For the text-containing cell, return its midpoint in (x, y) coordinate format. 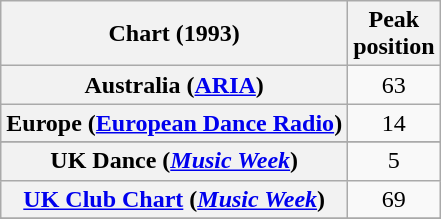
69 (394, 199)
Europe (European Dance Radio) (174, 123)
Australia (ARIA) (174, 85)
14 (394, 123)
5 (394, 161)
UK Club Chart (Music Week) (174, 199)
UK Dance (Music Week) (174, 161)
Chart (1993) (174, 34)
63 (394, 85)
Peakposition (394, 34)
